Output the [x, y] coordinate of the center of the cell containing the given text.  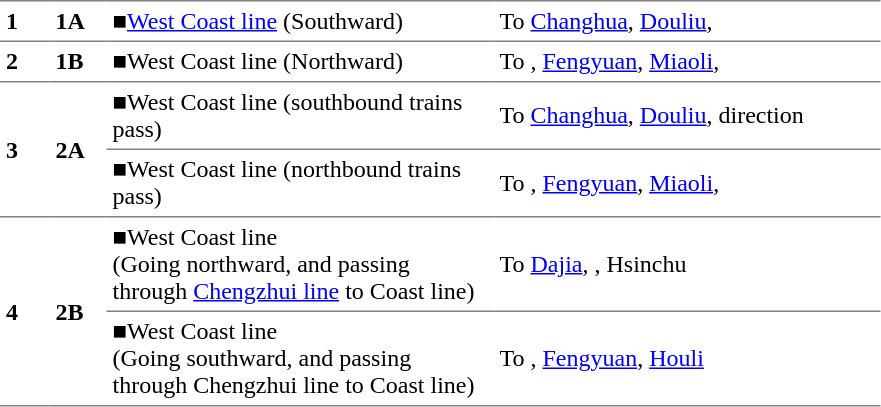
■West Coast line (Going southward, and passing through Chengzhui line to Coast line) [300, 359]
1 [25, 21]
2B [78, 312]
1A [78, 21]
■West Coast line (Northward) [300, 62]
2A [78, 150]
1B [78, 62]
To , Fengyuan, Houli [688, 359]
To Changhua, Douliu, [688, 21]
2 [25, 62]
■West Coast line (northbound trains pass) [300, 184]
4 [25, 312]
3 [25, 150]
To Changhua, Douliu, direction [688, 116]
■West Coast line (Southward) [300, 21]
■West Coast line (Going northward, and passing through Chengzhui line to Coast line) [300, 265]
To Dajia, , Hsinchu [688, 265]
■West Coast line (southbound trains pass) [300, 116]
